Capture the cell that displays the provided text and extract its (X, Y) central coordinate. 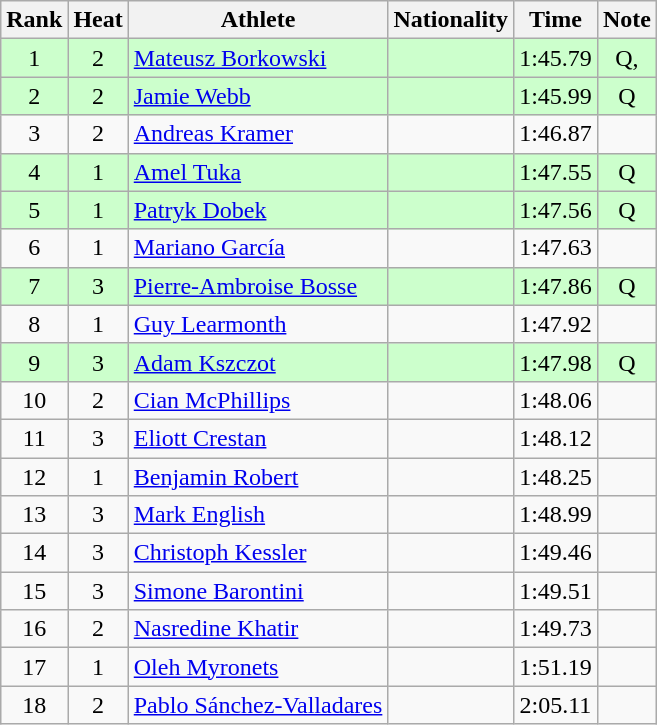
Nasredine Khatir (258, 629)
14 (34, 553)
10 (34, 400)
Christoph Kessler (258, 553)
7 (34, 286)
1:46.87 (556, 134)
Mariano García (258, 248)
1:51.19 (556, 667)
5 (34, 210)
1:47.56 (556, 210)
13 (34, 515)
1:47.55 (556, 172)
2:05.11 (556, 705)
4 (34, 172)
Simone Barontini (258, 591)
Pierre-Ambroise Bosse (258, 286)
Mark English (258, 515)
Rank (34, 20)
Patryk Dobek (258, 210)
1:48.99 (556, 515)
1:48.06 (556, 400)
Jamie Webb (258, 96)
16 (34, 629)
9 (34, 362)
1:49.46 (556, 553)
Pablo Sánchez-Valladares (258, 705)
Heat (98, 20)
8 (34, 324)
1:48.25 (556, 477)
Athlete (258, 20)
Cian McPhillips (258, 400)
Benjamin Robert (258, 477)
Eliott Crestan (258, 438)
Guy Learmonth (258, 324)
1:47.92 (556, 324)
1:47.63 (556, 248)
1:45.79 (556, 58)
6 (34, 248)
11 (34, 438)
Q, (626, 58)
18 (34, 705)
15 (34, 591)
1:48.12 (556, 438)
1:49.51 (556, 591)
Note (626, 20)
1:45.99 (556, 96)
1:47.98 (556, 362)
Time (556, 20)
Amel Tuka (258, 172)
Nationality (451, 20)
17 (34, 667)
Mateusz Borkowski (258, 58)
Oleh Myronets (258, 667)
Andreas Kramer (258, 134)
1:47.86 (556, 286)
Adam Kszczot (258, 362)
12 (34, 477)
1:49.73 (556, 629)
